Detect which cell encompasses the target text, then output its [x, y] center coordinate. 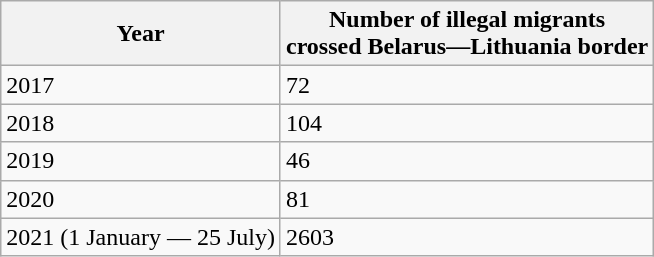
104 [466, 123]
Year [141, 34]
2020 [141, 199]
46 [466, 161]
2603 [466, 237]
72 [466, 85]
2018 [141, 123]
2021 (1 January — 25 July) [141, 237]
2017 [141, 85]
81 [466, 199]
Number of illegal migrantscrossed Belarus—Lithuania border [466, 34]
2019 [141, 161]
